Pinpoint the cell where the given text exists, returning its [X, Y] midpoint coordinate. 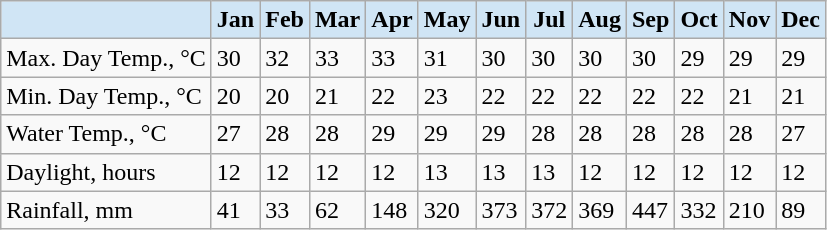
Apr [392, 20]
31 [447, 58]
369 [600, 210]
89 [801, 210]
62 [337, 210]
32 [285, 58]
Water Temp., °C [106, 134]
Daylight, hours [106, 172]
Jan [235, 20]
210 [749, 210]
372 [550, 210]
373 [501, 210]
Mar [337, 20]
332 [699, 210]
Nov [749, 20]
Jun [501, 20]
447 [650, 210]
Jul [550, 20]
Aug [600, 20]
Dec [801, 20]
Rainfall, mm [106, 210]
Feb [285, 20]
Max. Day Temp., °C [106, 58]
148 [392, 210]
23 [447, 96]
Sep [650, 20]
May [447, 20]
41 [235, 210]
Oct [699, 20]
Min. Day Temp., °C [106, 96]
320 [447, 210]
